Capture the cell that displays the provided text and extract its [X, Y] central coordinate. 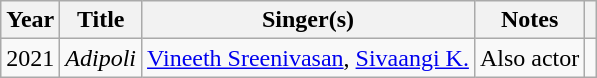
Notes [529, 20]
Vineeth Sreenivasan, Sivaangi K. [308, 58]
Singer(s) [308, 20]
Adipoli [101, 58]
2021 [30, 58]
Also actor [529, 58]
Year [30, 20]
Title [101, 20]
